Find where the given text appears and provide that cell's center as (X, Y) coordinate. 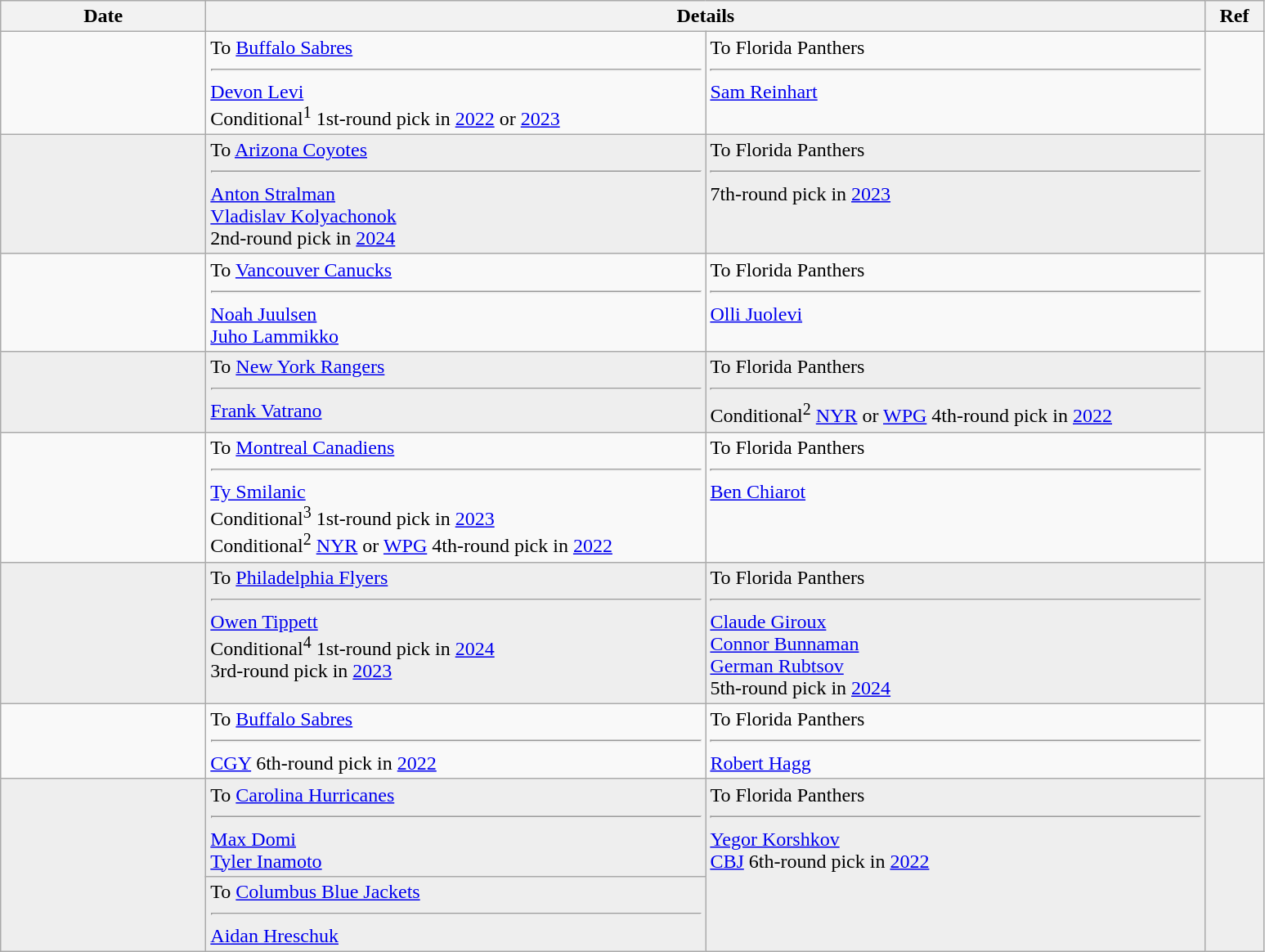
To Florida PanthersRobert Hagg (955, 741)
Date (103, 16)
Ref (1235, 16)
To Arizona CoyotesAnton StralmanVladislav Kolyachonok2nd-round pick in 2024 (456, 194)
To New York RangersFrank Vatrano (456, 391)
To Florida PanthersYegor KorshkovCBJ 6th-round pick in 2022 (955, 865)
To Florida PanthersClaude GirouxConnor BunnamanGerman Rubtsov5th-round pick in 2024 (955, 633)
To Buffalo SabresDevon LeviConditional1 1st-round pick in 2022 or 2023 (456, 83)
To Florida Panthers7th-round pick in 2023 (955, 194)
To Florida PanthersOlli Juolevi (955, 303)
Details (706, 16)
To Columbus Blue JacketsAidan Hreschuk (456, 914)
To Buffalo SabresCGY 6th-round pick in 2022 (456, 741)
To Philadelphia FlyersOwen TippettConditional4 1st-round pick in 20243rd-round pick in 2023 (456, 633)
To Florida PanthersConditional2 NYR or WPG 4th-round pick in 2022 (955, 391)
To Carolina HurricanesMax DomiTyler Inamoto (456, 828)
To Montreal CanadiensTy SmilanicConditional3 1st-round pick in 2023Conditional2 NYR or WPG 4th-round pick in 2022 (456, 497)
To Vancouver CanucksNoah JuulsenJuho Lammikko (456, 303)
To Florida PanthersSam Reinhart (955, 83)
To Florida PanthersBen Chiarot (955, 497)
